From the cell containing the given text, extract its center point as [X, Y] coordinate. 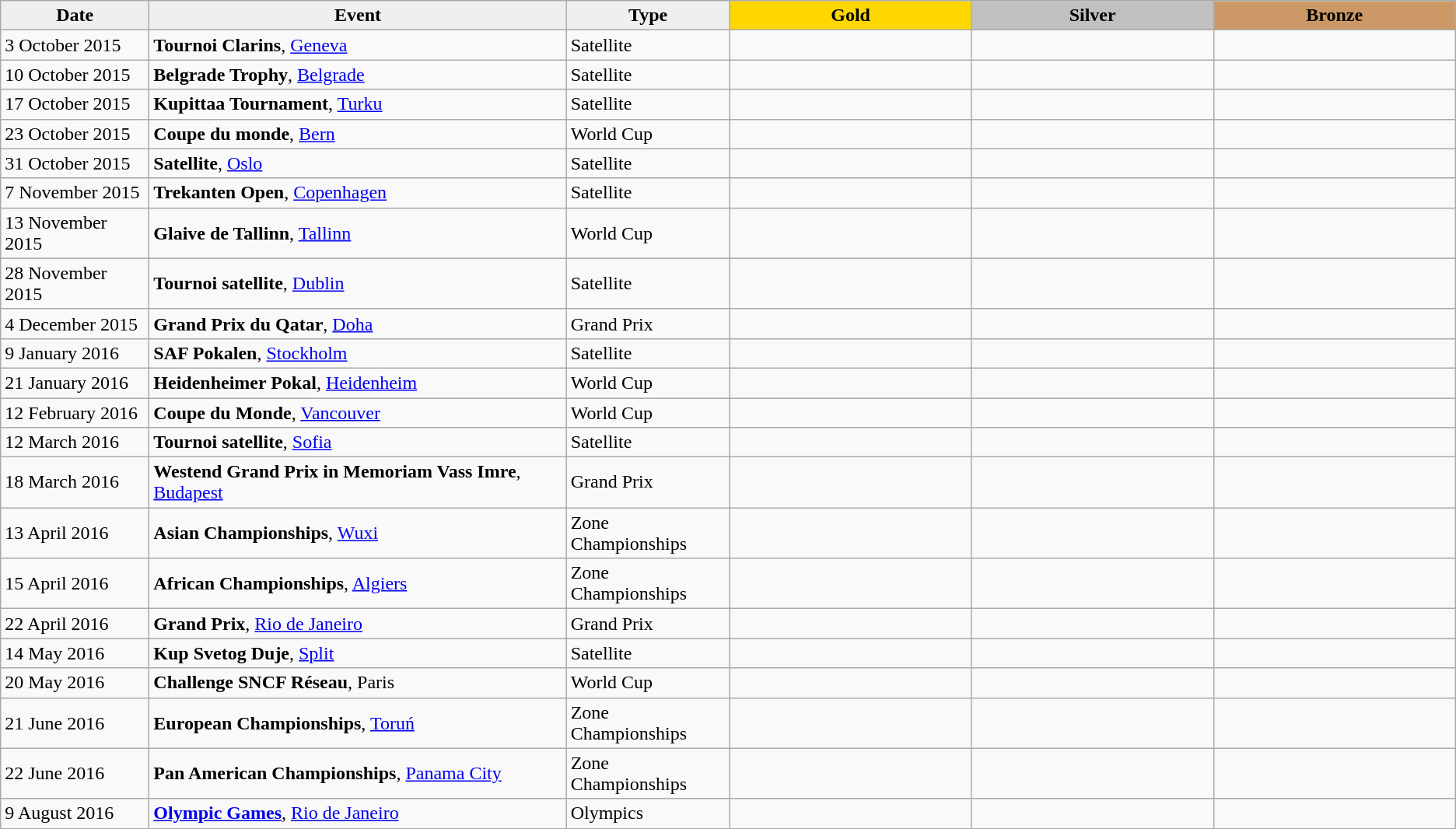
Kup Svetog Duje, Split [358, 653]
17 October 2015 [75, 104]
Bronze [1335, 16]
Silver [1092, 16]
Type [648, 16]
Belgrade Trophy, Belgrade [358, 75]
Gold [851, 16]
Pan American Championships, Panama City [358, 773]
31 October 2015 [75, 163]
28 November 2015 [75, 283]
23 October 2015 [75, 134]
Asian Championships, Wuxi [358, 533]
12 February 2016 [75, 413]
13 November 2015 [75, 233]
Trekanten Open, Copenhagen [358, 193]
14 May 2016 [75, 653]
9 January 2016 [75, 353]
18 March 2016 [75, 482]
Satellite, Oslo [358, 163]
Coupe du monde, Bern [358, 134]
12 March 2016 [75, 442]
Grand Prix, Rio de Janeiro [358, 624]
SAF Pokalen, Stockholm [358, 353]
European Championships, Toruń [358, 723]
Tournoi satellite, Dublin [358, 283]
21 January 2016 [75, 383]
3 October 2015 [75, 45]
Glaive de Tallinn, Tallinn [358, 233]
10 October 2015 [75, 75]
Event [358, 16]
Coupe du Monde, Vancouver [358, 413]
Heidenheimer Pokal, Heidenheim [358, 383]
13 April 2016 [75, 533]
21 June 2016 [75, 723]
9 August 2016 [75, 813]
4 December 2015 [75, 324]
Date [75, 16]
Olympic Games, Rio de Janeiro [358, 813]
Grand Prix du Qatar, Doha [358, 324]
15 April 2016 [75, 583]
22 April 2016 [75, 624]
Challenge SNCF Réseau, Paris [358, 683]
20 May 2016 [75, 683]
22 June 2016 [75, 773]
Tournoi satellite, Sofia [358, 442]
Olympics [648, 813]
African Championships, Algiers [358, 583]
Tournoi Clarins, Geneva [358, 45]
Kupittaa Tournament, Turku [358, 104]
Westend Grand Prix in Memoriam Vass Imre, Budapest [358, 482]
7 November 2015 [75, 193]
